Determine the (X, Y) coordinate at the center of the cell enclosing the given text.  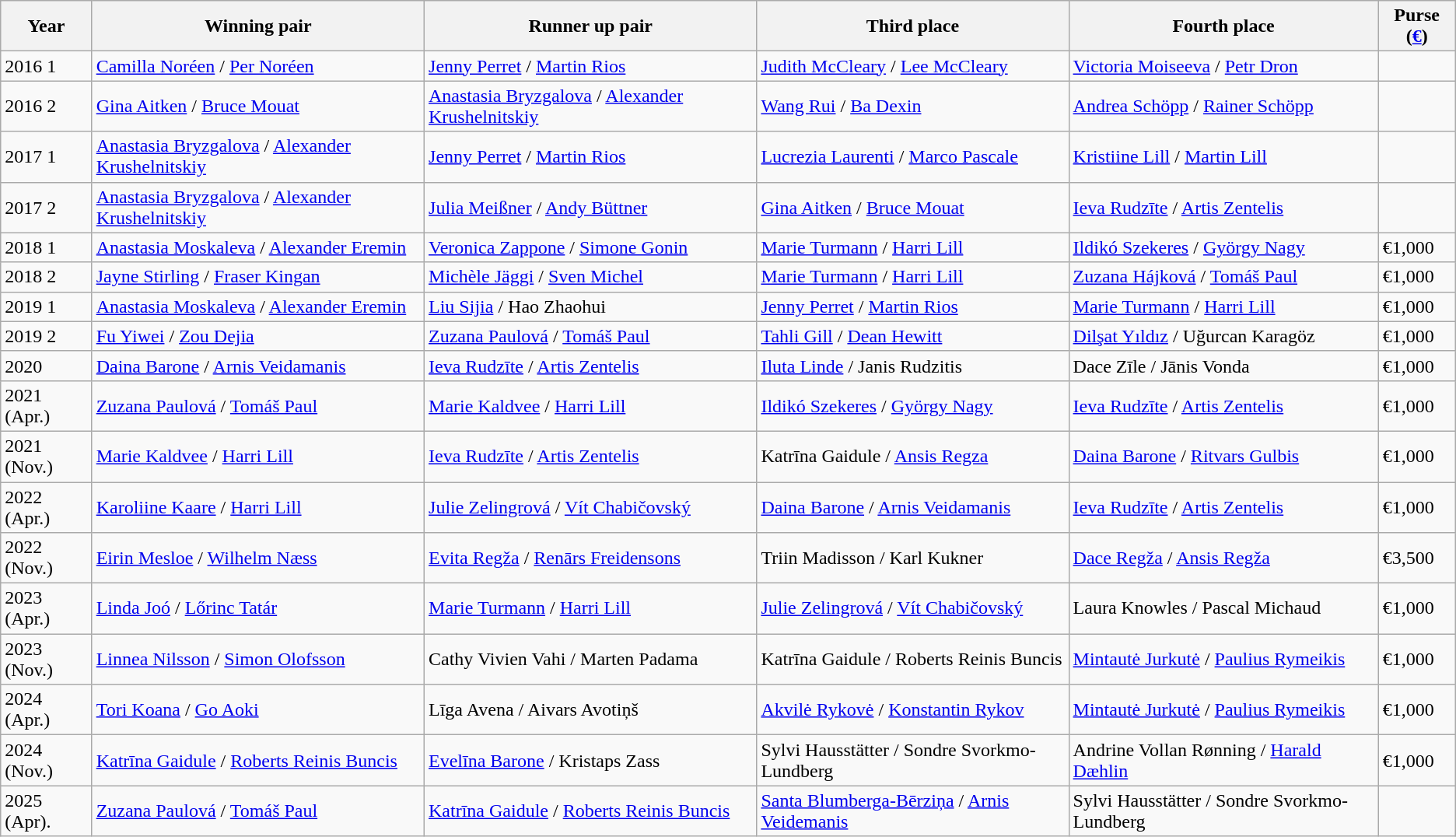
Andrea Schöpp / Rainer Schöpp (1223, 106)
Andrine Vollan Rønning / Harald Dæhlin (1223, 761)
2017 2 (47, 207)
Zuzana Hájková / Tomáš Paul (1223, 277)
2018 1 (47, 247)
Akvilė Rykovė / Konstantin Rykov (913, 709)
Year (47, 26)
Lucrezia Laurenti / Marco Pascale (913, 157)
Karoliine Kaare / Harri Lill (258, 507)
2021 (Apr.) (47, 406)
Winning pair (258, 26)
€3,500 (1417, 559)
Cathy Vivien Vahi / Marten Padama (591, 660)
2019 2 (47, 336)
Linda Joó / Lőrinc Tatár (258, 608)
Tahli Gill / Dean Hewitt (913, 336)
2021 (Nov.) (47, 456)
Fu Yiwei / Zou Dejia (258, 336)
Camilla Noréen / Per Noréen (258, 66)
Third place (913, 26)
Santa Blumberga-Bērziņa / Arnis Veidemanis (913, 811)
2017 1 (47, 157)
Evita Regža / Renārs Freidensons (591, 559)
2025 (Apr). (47, 811)
Iluta Linde / Janis Rudzitis (913, 366)
Dace Zīle / Jānis Vonda (1223, 366)
2024 (Apr.) (47, 709)
2016 1 (47, 66)
Līga Avena / Aivars Avotiņš (591, 709)
2019 1 (47, 306)
2024 (Nov.) (47, 761)
2022 (Nov.) (47, 559)
2023 (Nov.) (47, 660)
Julia Meißner / Andy Büttner (591, 207)
Tori Koana / Go Aoki (258, 709)
Fourth place (1223, 26)
Liu Sijia / Hao Zhaohui (591, 306)
Purse (€) (1417, 26)
2016 2 (47, 106)
Jayne Stirling / Fraser Kingan (258, 277)
Wang Rui / Ba Dexin (913, 106)
Dace Regža / Ansis Regža (1223, 559)
Katrīna Gaidule / Ansis Regza (913, 456)
2023 (Apr.) (47, 608)
Kristiine Lill / Martin Lill (1223, 157)
Triin Madisson / Karl Kukner (913, 559)
2022 (Apr.) (47, 507)
Veronica Zappone / Simone Gonin (591, 247)
Judith McCleary / Lee McCleary (913, 66)
Michèle Jäggi / Sven Michel (591, 277)
Runner up pair (591, 26)
Evelīna Barone / Kristaps Zass (591, 761)
Dilşat Yıldız / Uğurcan Karagöz (1223, 336)
Linnea Nilsson / Simon Olofsson (258, 660)
2018 2 (47, 277)
Victoria Moiseeva / Petr Dron (1223, 66)
Eirin Mesloe / Wilhelm Næss (258, 559)
Daina Barone / Ritvars Gulbis (1223, 456)
2020 (47, 366)
Laura Knowles / Pascal Michaud (1223, 608)
